From the cell containing the given text, extract its center point as [X, Y] coordinate. 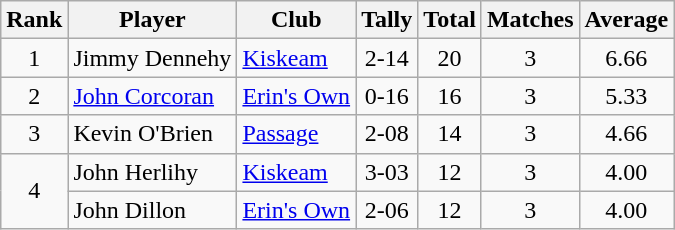
Passage [296, 134]
20 [450, 58]
Jimmy Dennehy [152, 58]
2 [34, 96]
Average [626, 20]
2-08 [387, 134]
Kevin O'Brien [152, 134]
John Dillon [152, 210]
5.33 [626, 96]
Matches [530, 20]
14 [450, 134]
Club [296, 20]
4.66 [626, 134]
4 [34, 191]
Total [450, 20]
1 [34, 58]
Rank [34, 20]
2-14 [387, 58]
Tally [387, 20]
16 [450, 96]
6.66 [626, 58]
John Herlihy [152, 172]
3-03 [387, 172]
John Corcoran [152, 96]
0-16 [387, 96]
Player [152, 20]
2-06 [387, 210]
